Capture the cell that displays the provided text and extract its [X, Y] central coordinate. 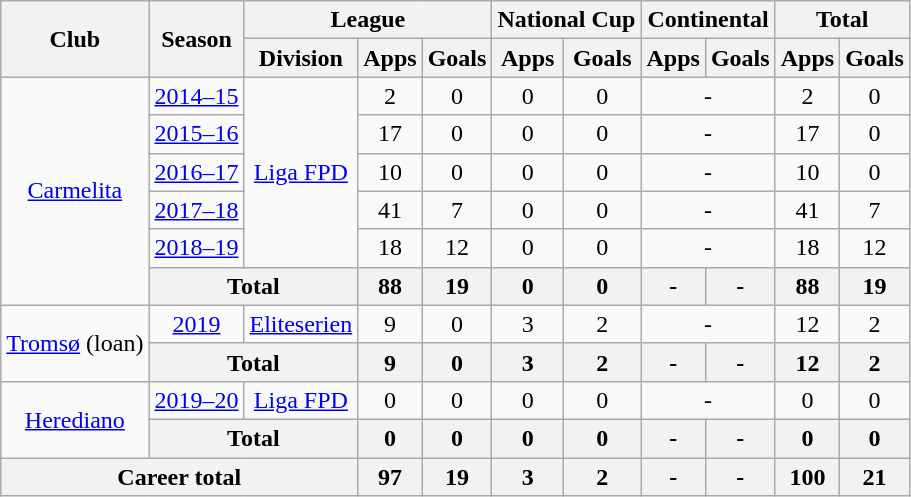
2014–15 [196, 96]
2018–19 [196, 248]
2019 [196, 324]
2016–17 [196, 172]
21 [875, 477]
Herediano [75, 419]
2017–18 [196, 210]
Division [301, 58]
Continental [708, 20]
Career total [180, 477]
2015–16 [196, 134]
97 [390, 477]
Tromsø (loan) [75, 343]
National Cup [566, 20]
Club [75, 39]
Carmelita [75, 191]
100 [807, 477]
2019–20 [196, 400]
Eliteserien [301, 324]
Season [196, 39]
League [368, 20]
